Provide the (X, Y) coordinate of the cell's center where the given text is located.  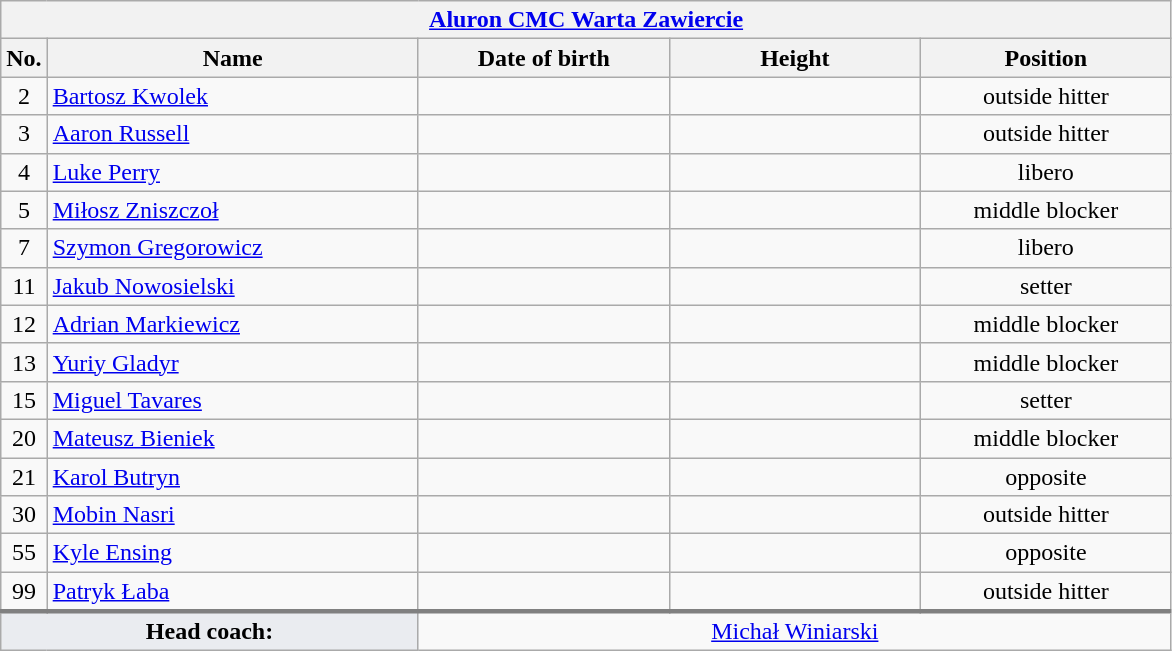
Name (232, 58)
Head coach: (210, 631)
Michał Winiarski (794, 631)
Karol Butryn (232, 477)
Bartosz Kwolek (232, 96)
Height (794, 58)
No. (24, 58)
Date of birth (544, 58)
Luke Perry (232, 172)
12 (24, 324)
Patryk Łaba (232, 592)
30 (24, 515)
Miguel Tavares (232, 400)
4 (24, 172)
Mobin Nasri (232, 515)
2 (24, 96)
11 (24, 286)
15 (24, 400)
Miłosz Zniszczoł (232, 210)
Aaron Russell (232, 134)
Kyle Ensing (232, 553)
Adrian Markiewicz (232, 324)
3 (24, 134)
Mateusz Bieniek (232, 438)
7 (24, 248)
Aluron CMC Warta Zawiercie (586, 20)
Szymon Gregorowicz (232, 248)
Yuriy Gladyr (232, 362)
99 (24, 592)
5 (24, 210)
13 (24, 362)
21 (24, 477)
20 (24, 438)
55 (24, 553)
Jakub Nowosielski (232, 286)
Position (1046, 58)
